Identify which cell holds the provided text, then report its (X, Y) central coordinate. 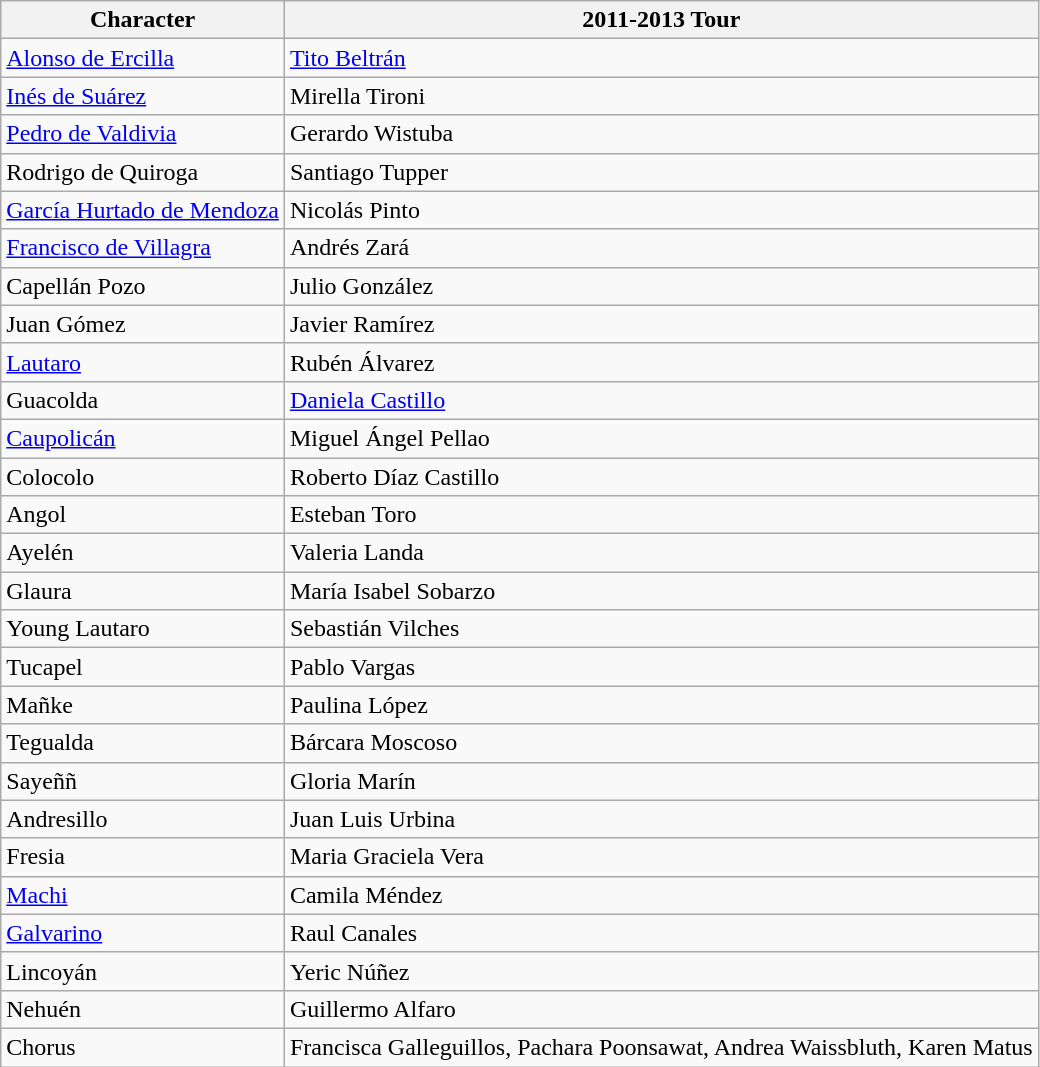
Angol (143, 515)
Capellán Pozo (143, 286)
Santiago Tupper (661, 172)
Lautaro (143, 362)
Miguel Ángel Pellao (661, 438)
Mañke (143, 705)
García Hurtado de Mendoza (143, 210)
Javier Ramírez (661, 324)
Rubén Álvarez (661, 362)
Nicolás Pinto (661, 210)
Chorus (143, 1047)
Andrés Zará (661, 248)
Inés de Suárez (143, 96)
Guillermo Alfaro (661, 1009)
Tucapel (143, 667)
Gerardo Wistuba (661, 134)
Lincoyán (143, 971)
Tito Beltrán (661, 58)
Roberto Díaz Castillo (661, 477)
Fresia (143, 857)
Camila Méndez (661, 895)
Guacolda (143, 400)
Pablo Vargas (661, 667)
Ayelén (143, 553)
Caupolicán (143, 438)
Juan Luis Urbina (661, 819)
Esteban Toro (661, 515)
Yeric Núñez (661, 971)
María Isabel Sobarzo (661, 591)
Bárcara Moscoso (661, 743)
Machi (143, 895)
Gloria Marín (661, 781)
Alonso de Ercilla (143, 58)
Francisca Galleguillos, Pachara Poonsawat, Andrea Waissbluth, Karen Matus (661, 1047)
Sayeññ (143, 781)
Julio González (661, 286)
Rodrigo de Quiroga (143, 172)
Mirella Tironi (661, 96)
Nehuén (143, 1009)
Andresillo (143, 819)
Sebastián Vilches (661, 629)
Character (143, 20)
Young Lautaro (143, 629)
Galvarino (143, 933)
Colocolo (143, 477)
Maria Graciela Vera (661, 857)
Juan Gómez (143, 324)
Tegualda (143, 743)
Valeria Landa (661, 553)
Francisco de Villagra (143, 248)
Daniela Castillo (661, 400)
2011-2013 Tour (661, 20)
Raul Canales (661, 933)
Paulina López (661, 705)
Pedro de Valdivia (143, 134)
Glaura (143, 591)
